Extract the [X, Y] coordinate from the center of the cell holding the provided text.  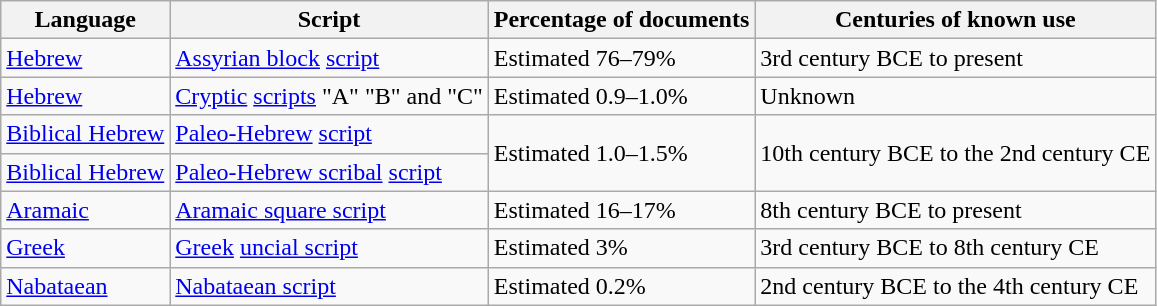
Nabataean [86, 286]
2nd century BCE to the 4th century CE [956, 286]
3rd century BCE to 8th century CE [956, 248]
Aramaic [86, 210]
Paleo-Hebrew scribal script [330, 172]
Greek uncial script [330, 248]
Estimated 3% [622, 248]
Cryptic scripts "A" "B" and "C" [330, 96]
Language [86, 20]
Paleo-Hebrew script [330, 134]
10th century BCE to the 2nd century CE [956, 153]
Assyrian block script [330, 58]
Script [330, 20]
Estimated 16–17% [622, 210]
3rd century BCE to present [956, 58]
Estimated 0.2% [622, 286]
Centuries of known use [956, 20]
Unknown [956, 96]
Estimated 1.0–1.5% [622, 153]
Percentage of documents [622, 20]
Estimated 76–79% [622, 58]
Estimated 0.9–1.0% [622, 96]
8th century BCE to present [956, 210]
Nabataean script [330, 286]
Aramaic square script [330, 210]
Greek [86, 248]
